Provide the (x, y) coordinate of the cell's center where the given text is located.  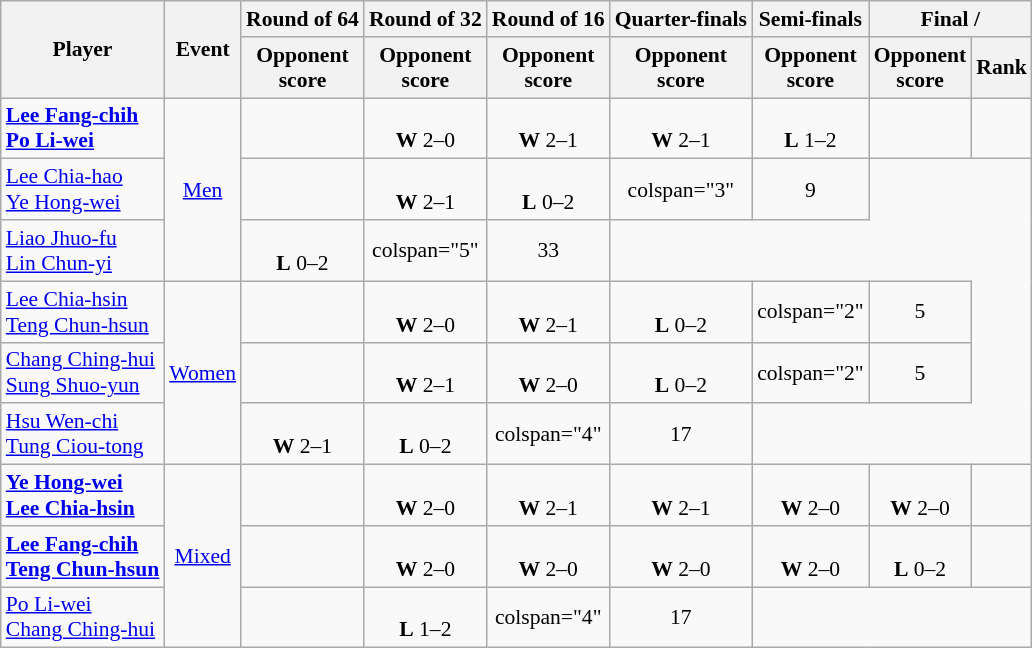
Ye Hong-weiLee Chia-hsin (83, 496)
Quarter-finals (681, 19)
Rank (1002, 68)
Round of 32 (426, 19)
colspan="5" (426, 250)
Mixed (202, 556)
Round of 64 (302, 19)
Final / (950, 19)
Lee Fang-chihTeng Chun-hsun (83, 556)
33 (548, 250)
Men (202, 190)
9 (810, 190)
colspan="3" (681, 190)
Chang Ching-huiSung Shuo-yun (83, 372)
Liao Jhuo-fuLin Chun-yi (83, 250)
Women (202, 372)
Event (202, 50)
Hsu Wen-chiTung Ciou-tong (83, 434)
Po Li-weiChang Ching-hui (83, 618)
Semi-finals (810, 19)
Player (83, 50)
Lee Chia-hsinTeng Chun-hsun (83, 312)
Lee Fang-chihPo Li-wei (83, 128)
Lee Chia-haoYe Hong-wei (83, 190)
Round of 16 (548, 19)
